Return the [X, Y] coordinate for the center point of the cell that contains the specified text.  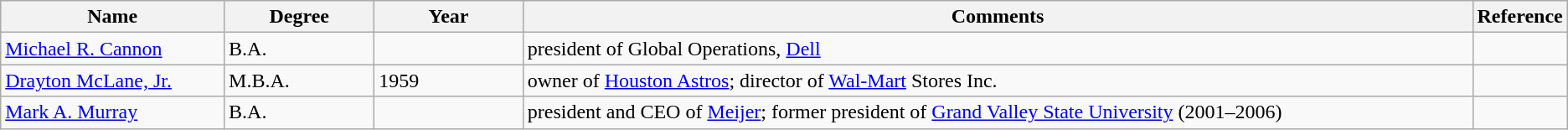
Drayton McLane, Jr. [112, 81]
Michael R. Cannon [112, 49]
Name [112, 17]
owner of Houston Astros; director of Wal-Mart Stores Inc. [998, 81]
Reference [1519, 17]
Degree [300, 17]
M.B.A. [300, 81]
1959 [449, 81]
president of Global Operations, Dell [998, 49]
president and CEO of Meijer; former president of Grand Valley State University (2001–2006) [998, 112]
Comments [998, 17]
Mark A. Murray [112, 112]
Year [449, 17]
